Output the [X, Y] coordinate of the center of the cell containing the given text.  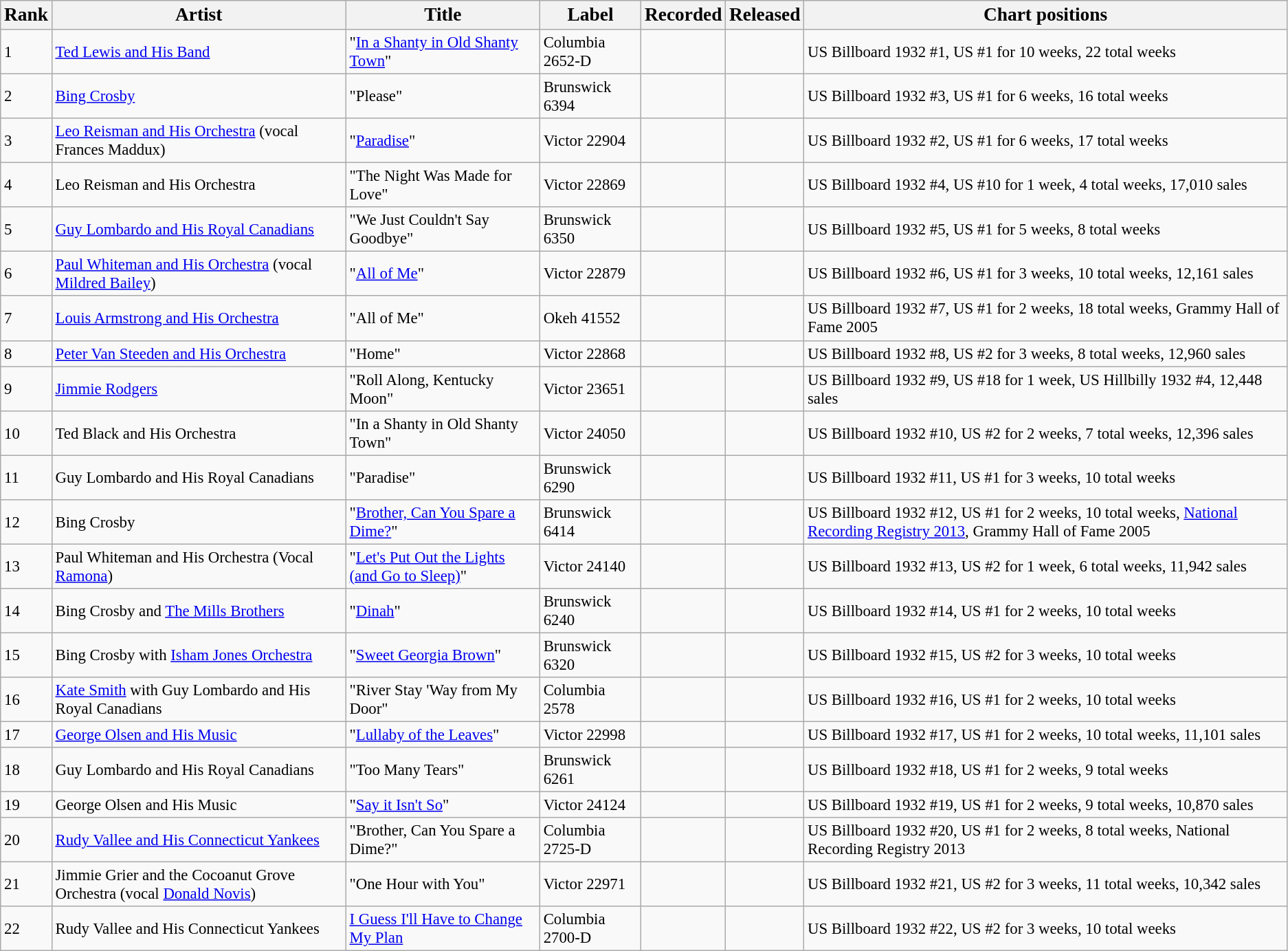
4 [26, 186]
US Billboard 1932 #21, US #2 for 3 weeks, 11 total weeks, 10,342 sales [1046, 884]
"We Just Couldn't Say Goodbye" [443, 230]
15 [26, 655]
US Billboard 1932 #1, US #1 for 10 weeks, 22 total weeks [1046, 52]
US Billboard 1932 #16, US #1 for 2 weeks, 10 total weeks [1046, 700]
"Please" [443, 96]
Label [590, 15]
Brunswick 6290 [590, 477]
"River Stay 'Way from My Door" [443, 700]
Jimmie Rodgers [199, 389]
Paul Whiteman and His Orchestra (Vocal Ramona) [199, 567]
20 [26, 840]
16 [26, 700]
US Billboard 1932 #5, US #1 for 5 weeks, 8 total weeks [1046, 230]
19 [26, 805]
"Home" [443, 353]
12 [26, 523]
US Billboard 1932 #13, US #2 for 1 week, 6 total weeks, 11,942 sales [1046, 567]
Victor 24124 [590, 805]
Rank [26, 15]
US Billboard 1932 #12, US #1 for 2 weeks, 10 total weeks, National Recording Registry 2013, Grammy Hall of Fame 2005 [1046, 523]
Victor 22869 [590, 186]
11 [26, 477]
"The Night Was Made for Love" [443, 186]
Chart positions [1046, 15]
"Roll Along, Kentucky Moon" [443, 389]
Victor 22868 [590, 353]
"Say it Isn't So" [443, 805]
Kate Smith with Guy Lombardo and His Royal Canadians [199, 700]
6 [26, 274]
US Billboard 1932 #6, US #1 for 3 weeks, 10 total weeks, 12,161 sales [1046, 274]
Brunswick 6414 [590, 523]
Okeh 41552 [590, 319]
8 [26, 353]
Brunswick 6261 [590, 770]
Victor 22998 [590, 735]
Victor 24050 [590, 433]
Brunswick 6240 [590, 611]
3 [26, 140]
14 [26, 611]
Louis Armstrong and His Orchestra [199, 319]
Brunswick 6320 [590, 655]
Victor 24140 [590, 567]
US Billboard 1932 #19, US #1 for 2 weeks, 9 total weeks, 10,870 sales [1046, 805]
US Billboard 1932 #20, US #1 for 2 weeks, 8 total weeks, National Recording Registry 2013 [1046, 840]
Leo Reisman and His Orchestra (vocal Frances Maddux) [199, 140]
US Billboard 1932 #9, US #18 for 1 week, US Hillbilly 1932 #4, 12,448 sales [1046, 389]
10 [26, 433]
Recorded [683, 15]
"One Hour with You" [443, 884]
Victor 22879 [590, 274]
9 [26, 389]
Paul Whiteman and His Orchestra (vocal Mildred Bailey) [199, 274]
US Billboard 1932 #18, US #1 for 2 weeks, 9 total weeks [1046, 770]
Bing Crosby with Isham Jones Orchestra [199, 655]
Victor 22904 [590, 140]
I Guess I'll Have to Change My Plan [443, 928]
"Dinah" [443, 611]
"Let's Put Out the Lights (and Go to Sleep)" [443, 567]
Ted Black and His Orchestra [199, 433]
18 [26, 770]
Brunswick 6350 [590, 230]
Victor 23651 [590, 389]
5 [26, 230]
7 [26, 319]
US Billboard 1932 #22, US #2 for 3 weeks, 10 total weeks [1046, 928]
"Too Many Tears" [443, 770]
13 [26, 567]
17 [26, 735]
US Billboard 1932 #17, US #1 for 2 weeks, 10 total weeks, 11,101 sales [1046, 735]
Released [765, 15]
US Billboard 1932 #15, US #2 for 3 weeks, 10 total weeks [1046, 655]
Title [443, 15]
Brunswick 6394 [590, 96]
Columbia 2652-D [590, 52]
"Sweet Georgia Brown" [443, 655]
Columbia 2700-D [590, 928]
Artist [199, 15]
22 [26, 928]
Columbia 2578 [590, 700]
Jimmie Grier and the Cocoanut Grove Orchestra (vocal Donald Novis) [199, 884]
Victor 22971 [590, 884]
US Billboard 1932 #10, US #2 for 2 weeks, 7 total weeks, 12,396 sales [1046, 433]
US Billboard 1932 #7, US #1 for 2 weeks, 18 total weeks, Grammy Hall of Fame 2005 [1046, 319]
US Billboard 1932 #3, US #1 for 6 weeks, 16 total weeks [1046, 96]
US Billboard 1932 #14, US #1 for 2 weeks, 10 total weeks [1046, 611]
21 [26, 884]
Columbia 2725-D [590, 840]
Bing Crosby and The Mills Brothers [199, 611]
US Billboard 1932 #2, US #1 for 6 weeks, 17 total weeks [1046, 140]
US Billboard 1932 #11, US #1 for 3 weeks, 10 total weeks [1046, 477]
"Lullaby of the Leaves" [443, 735]
US Billboard 1932 #4, US #10 for 1 week, 4 total weeks, 17,010 sales [1046, 186]
Ted Lewis and His Band [199, 52]
Peter Van Steeden and His Orchestra [199, 353]
1 [26, 52]
Leo Reisman and His Orchestra [199, 186]
2 [26, 96]
US Billboard 1932 #8, US #2 for 3 weeks, 8 total weeks, 12,960 sales [1046, 353]
